From the cell containing the given text, extract its center point as [x, y] coordinate. 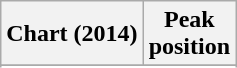
Chart (2014) [72, 34]
Peakposition [189, 34]
